Provide the (X, Y) coordinate of the cell's center where the given text is located.  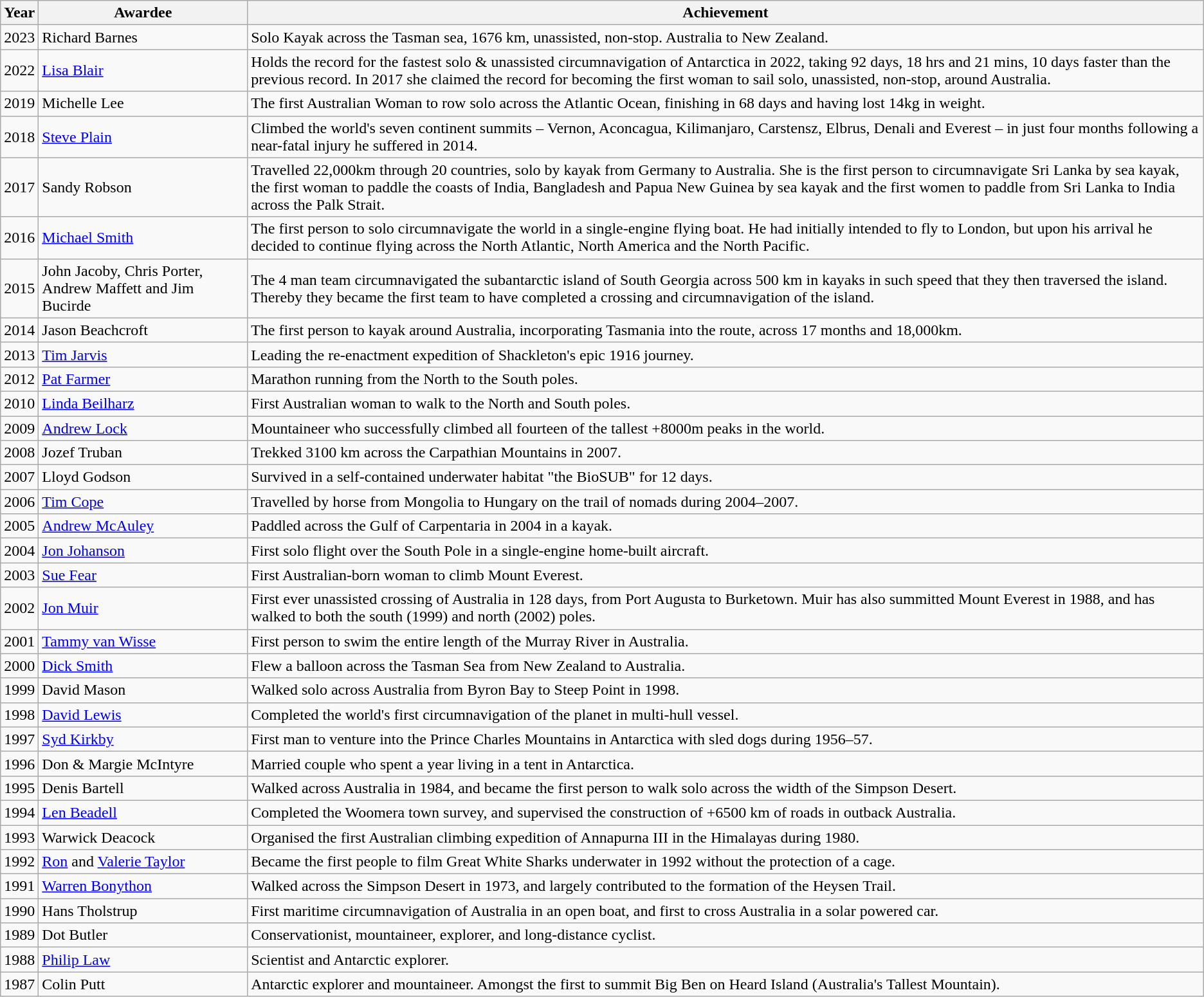
Walked solo across Australia from Byron Bay to Steep Point in 1998. (725, 690)
Michelle Lee (143, 104)
1988 (19, 960)
2001 (19, 641)
Lloyd Godson (143, 477)
1990 (19, 911)
David Lewis (143, 715)
Walked across the Simpson Desert in 1973, and largely contributed to the formation of the Heysen Trail. (725, 886)
1987 (19, 984)
Andrew McAuley (143, 526)
Ron and Valerie Taylor (143, 862)
Philip Law (143, 960)
2009 (19, 428)
1994 (19, 812)
1992 (19, 862)
Pat Farmer (143, 379)
The first person to kayak around Australia, incorporating Tasmania into the route, across 17 months and 18,000km. (725, 330)
Completed the Woomera town survey, and supervised the construction of +6500 km of roads in outback Australia. (725, 812)
2005 (19, 526)
Mountaineer who successfully climbed all fourteen of the tallest +8000m peaks in the world. (725, 428)
Tammy van Wisse (143, 641)
1996 (19, 764)
Organised the first Australian climbing expedition of Annapurna III in the Himalayas during 1980. (725, 837)
First person to swim the entire length of the Murray River in Australia. (725, 641)
Scientist and Antarctic explorer. (725, 960)
Year (19, 13)
Flew a balloon across the Tasman Sea from New Zealand to Australia. (725, 666)
Colin Putt (143, 984)
Sandy Robson (143, 187)
Dick Smith (143, 666)
Married couple who spent a year living in a tent in Antarctica. (725, 764)
2004 (19, 551)
Steve Plain (143, 136)
The first Australian Woman to row solo across the Atlantic Ocean, finishing in 68 days and having lost 14kg in weight. (725, 104)
David Mason (143, 690)
Tim Jarvis (143, 354)
2008 (19, 453)
2016 (19, 238)
1997 (19, 739)
2014 (19, 330)
Linda Beilharz (143, 403)
Conservationist, mountaineer, explorer, and long-distance cyclist. (725, 935)
Awardee (143, 13)
Sue Fear (143, 575)
1993 (19, 837)
First Australian woman to walk to the North and South poles. (725, 403)
2006 (19, 502)
Jon Johanson (143, 551)
2003 (19, 575)
2015 (19, 288)
Tim Cope (143, 502)
2022 (19, 71)
Michael Smith (143, 238)
1991 (19, 886)
Jozef Truban (143, 453)
1995 (19, 788)
First solo flight over the South Pole in a single-engine home-built aircraft. (725, 551)
John Jacoby, Chris Porter, Andrew Maffett and Jim Bucirde (143, 288)
1989 (19, 935)
Jason Beachcroft (143, 330)
Leading the re-enactment expedition of Shackleton's epic 1916 journey. (725, 354)
Completed the world's first circumnavigation of the planet in multi-hull vessel. (725, 715)
2019 (19, 104)
1999 (19, 690)
Jon Muir (143, 608)
Richard Barnes (143, 37)
Andrew Lock (143, 428)
Trekked 3100 km across the Carpathian Mountains in 2007. (725, 453)
2023 (19, 37)
Survived in a self-contained underwater habitat "the BioSUB" for 12 days. (725, 477)
Paddled across the Gulf of Carpentaria in 2004 in a kayak. (725, 526)
Don & Margie McIntyre (143, 764)
First man to venture into the Prince Charles Mountains in Antarctica with sled dogs during 1956–57. (725, 739)
First maritime circumnavigation of Australia in an open boat, and first to cross Australia in a solar powered car. (725, 911)
Solo Kayak across the Tasman sea, 1676 km, unassisted, non-stop. Australia to New Zealand. (725, 37)
Travelled by horse from Mongolia to Hungary on the trail of nomads during 2004–2007. (725, 502)
2012 (19, 379)
Warren Bonython (143, 886)
Syd Kirkby (143, 739)
2018 (19, 136)
1998 (19, 715)
Dot Butler (143, 935)
Lisa Blair (143, 71)
2007 (19, 477)
Marathon running from the North to the South poles. (725, 379)
Len Beadell (143, 812)
Denis Bartell (143, 788)
First Australian-born woman to climb Mount Everest. (725, 575)
Antarctic explorer and mountaineer. Amongst the first to summit Big Ben on Heard Island (Australia's Tallest Mountain). (725, 984)
2000 (19, 666)
Hans Tholstrup (143, 911)
2017 (19, 187)
2013 (19, 354)
Warwick Deacock (143, 837)
Achievement (725, 13)
2002 (19, 608)
Became the first people to film Great White Sharks underwater in 1992 without the protection of a cage. (725, 862)
2010 (19, 403)
Walked across Australia in 1984, and became the first person to walk solo across the width of the Simpson Desert. (725, 788)
